Extract the [X, Y] coordinate from the center of the cell holding the provided text.  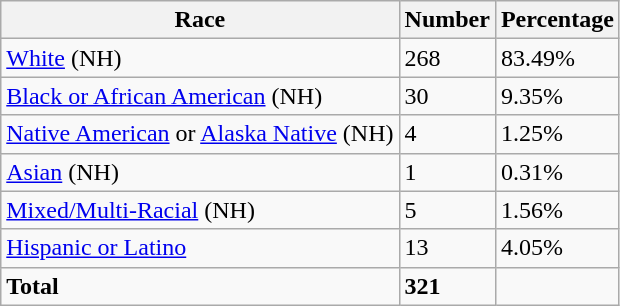
Percentage [557, 20]
13 [447, 248]
1 [447, 172]
1.25% [557, 134]
Number [447, 20]
30 [447, 96]
4 [447, 134]
White (NH) [200, 58]
Black or African American (NH) [200, 96]
83.49% [557, 58]
Hispanic or Latino [200, 248]
Race [200, 20]
0.31% [557, 172]
1.56% [557, 210]
Total [200, 286]
4.05% [557, 248]
5 [447, 210]
Mixed/Multi-Racial (NH) [200, 210]
9.35% [557, 96]
Asian (NH) [200, 172]
Native American or Alaska Native (NH) [200, 134]
321 [447, 286]
268 [447, 58]
